Search for the cell housing the specified text and yield its (x, y) center coordinate. 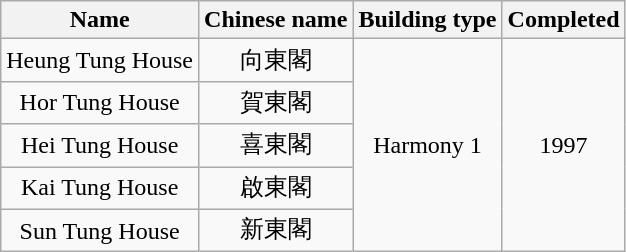
新東閣 (276, 230)
賀東閣 (276, 102)
Chinese name (276, 20)
Hor Tung House (100, 102)
1997 (564, 146)
向東閣 (276, 60)
Kai Tung House (100, 188)
Sun Tung House (100, 230)
喜東閣 (276, 146)
啟東閣 (276, 188)
Hei Tung House (100, 146)
Name (100, 20)
Heung Tung House (100, 60)
Building type (428, 20)
Completed (564, 20)
Harmony 1 (428, 146)
